Pinpoint the cell where the given text exists, returning its [X, Y] midpoint coordinate. 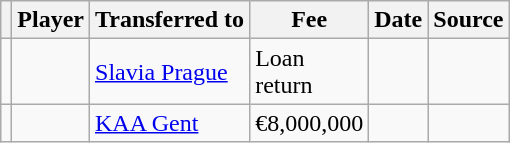
Transferred to [170, 20]
Slavia Prague [170, 72]
Source [468, 20]
Loan return [310, 72]
Date [398, 20]
Player [51, 20]
Fee [310, 20]
KAA Gent [170, 123]
€8,000,000 [310, 123]
